Determine the [x, y] coordinate at the center of the cell enclosing the given text.  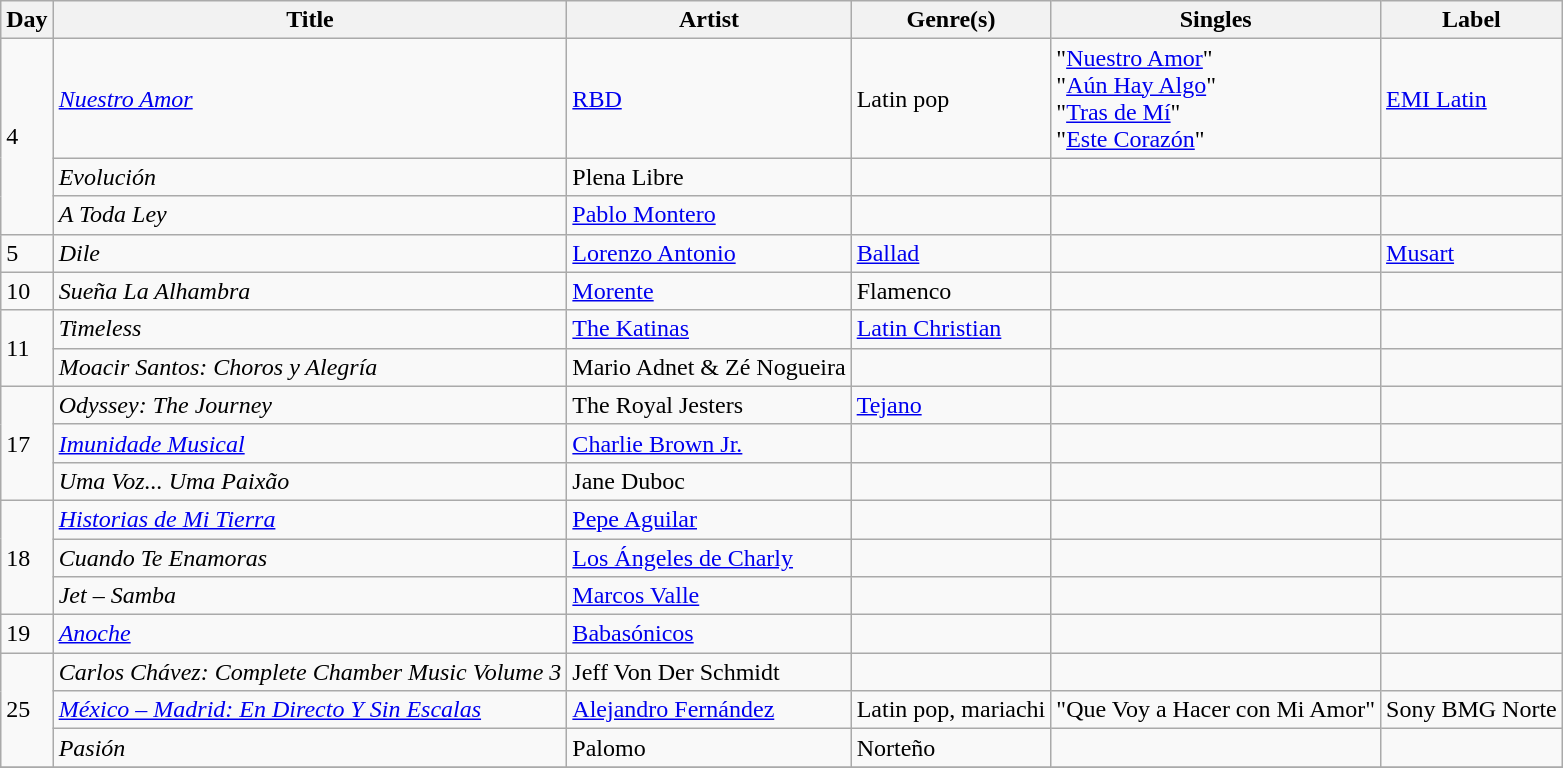
Mario Adnet & Zé Nogueira [709, 367]
"Nuestro Amor""Aún Hay Algo""Tras de Mí""Este Corazón" [1216, 98]
25 [27, 710]
Lorenzo Antonio [709, 253]
Jet – Samba [310, 596]
Morente [709, 291]
11 [27, 348]
Pablo Montero [709, 215]
Evolución [310, 177]
EMI Latin [1472, 98]
5 [27, 253]
Moacir Santos: Choros y Alegría [310, 367]
Dile [310, 253]
Marcos Valle [709, 596]
Carlos Chávez: Complete Chamber Music Volume 3 [310, 672]
Odyssey: The Journey [310, 405]
México – Madrid: En Directo Y Sin Escalas [310, 710]
RBD [709, 98]
Cuando Te Enamoras [310, 557]
18 [27, 557]
Anoche [310, 634]
Latin pop [951, 98]
Historias de Mi Tierra [310, 519]
Tejano [951, 405]
Timeless [310, 329]
Nuestro Amor [310, 98]
17 [27, 443]
Ballad [951, 253]
The Katinas [709, 329]
Artist [709, 20]
Los Ángeles de Charly [709, 557]
A Toda Ley [310, 215]
Singles [1216, 20]
Charlie Brown Jr. [709, 443]
Pasión [310, 748]
Genre(s) [951, 20]
Musart [1472, 253]
The Royal Jesters [709, 405]
19 [27, 634]
Alejandro Fernández [709, 710]
Norteño [951, 748]
"Que Voy a Hacer con Mi Amor" [1216, 710]
Plena Libre [709, 177]
Flamenco [951, 291]
Palomo [709, 748]
Title [310, 20]
Label [1472, 20]
Latin pop, mariachi [951, 710]
Day [27, 20]
4 [27, 136]
Jane Duboc [709, 481]
Pepe Aguilar [709, 519]
Babasónicos [709, 634]
Jeff Von Der Schmidt [709, 672]
Sony BMG Norte [1472, 710]
Imunidade Musical [310, 443]
Latin Christian [951, 329]
10 [27, 291]
Uma Voz... Uma Paixão [310, 481]
Sueña La Alhambra [310, 291]
